Extract the (x, y) coordinate from the center of the cell holding the provided text.  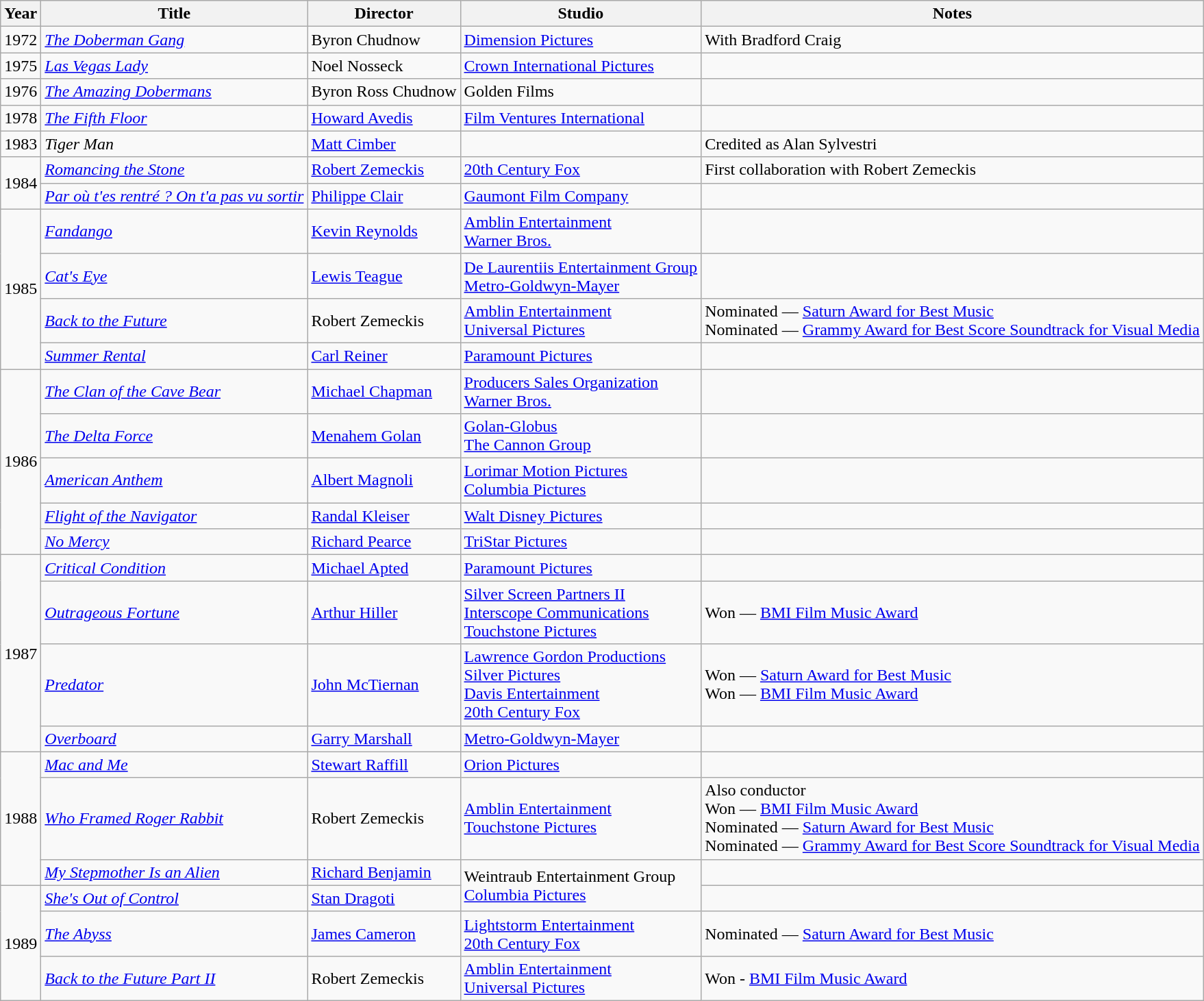
James Cameron (384, 933)
The Doberman Gang (174, 40)
Menahem Golan (384, 436)
Producers Sales OrganizationWarner Bros. (581, 391)
Who Framed Roger Rabbit (174, 818)
Noel Nosseck (384, 66)
Lorimar Motion PicturesColumbia Pictures (581, 481)
Walt Disney Pictures (581, 516)
1989 (21, 943)
Back to the Future (174, 321)
Randal Kleiser (384, 516)
Weintraub Entertainment GroupColumbia Pictures (581, 885)
1978 (21, 118)
Dimension Pictures (581, 40)
1984 (21, 183)
Amblin EntertainmentWarner Bros. (581, 232)
1987 (21, 654)
De Laurentiis Entertainment GroupMetro-Goldwyn-Mayer (581, 275)
Lawrence Gordon ProductionsSilver PicturesDavis Entertainment20th Century Fox (581, 685)
Tiger Man (174, 144)
The Amazing Dobermans (174, 92)
Amblin EntertainmentTouchstone Pictures (581, 818)
Stan Dragoti (384, 898)
Lewis Teague (384, 275)
Metro-Goldwyn-Mayer (581, 739)
Notes (953, 14)
The Clan of the Cave Bear (174, 391)
Studio (581, 14)
Romancing the Stone (174, 170)
Orion Pictures (581, 765)
No Mercy (174, 542)
Film Ventures International (581, 118)
Silver Screen Partners IIInterscope CommunicationsTouchstone Pictures (581, 613)
Year (21, 14)
Gaumont Film Company (581, 196)
Byron Chudnow (384, 40)
The Fifth Floor (174, 118)
Back to the Future Part II (174, 978)
1985 (21, 289)
Predator (174, 685)
Cat's Eye (174, 275)
Won - BMI Film Music Award (953, 978)
Also conductorWon — BMI Film Music AwardNominated — Saturn Award for Best MusicNominated — Grammy Award for Best Score Soundtrack for Visual Media (953, 818)
Overboard (174, 739)
Outrageous Fortune (174, 613)
1986 (21, 462)
Credited as Alan Sylvestri (953, 144)
1983 (21, 144)
Won — BMI Film Music Award (953, 613)
Golan-GlobusThe Cannon Group (581, 436)
Byron Ross Chudnow (384, 92)
Lightstorm Entertainment 20th Century Fox (581, 933)
My Stepmother Is an Alien (174, 872)
Nominated — Saturn Award for Best Music (953, 933)
Las Vegas Lady (174, 66)
Garry Marshall (384, 739)
With Bradford Craig (953, 40)
She's Out of Control (174, 898)
Summer Rental (174, 356)
Won — Saturn Award for Best MusicWon — BMI Film Music Award (953, 685)
Director (384, 14)
Richard Benjamin (384, 872)
Crown International Pictures (581, 66)
Kevin Reynolds (384, 232)
Par où t'es rentré ? On t'a pas vu sortir (174, 196)
American Anthem (174, 481)
Albert Magnoli (384, 481)
1972 (21, 40)
Carl Reiner (384, 356)
Philippe Clair (384, 196)
The Abyss (174, 933)
Howard Avedis (384, 118)
TriStar Pictures (581, 542)
First collaboration with Robert Zemeckis (953, 170)
Critical Condition (174, 568)
The Delta Force (174, 436)
1975 (21, 66)
Richard Pearce (384, 542)
Title (174, 14)
1976 (21, 92)
Mac and Me (174, 765)
Golden Films (581, 92)
Nominated — Saturn Award for Best MusicNominated — Grammy Award for Best Score Soundtrack for Visual Media (953, 321)
20th Century Fox (581, 170)
Matt Cimber (384, 144)
Michael Apted (384, 568)
Fandango (174, 232)
Flight of the Navigator (174, 516)
Arthur Hiller (384, 613)
Michael Chapman (384, 391)
Stewart Raffill (384, 765)
John McTiernan (384, 685)
1988 (21, 818)
